Return [X, Y] of the center of cell containing provided text 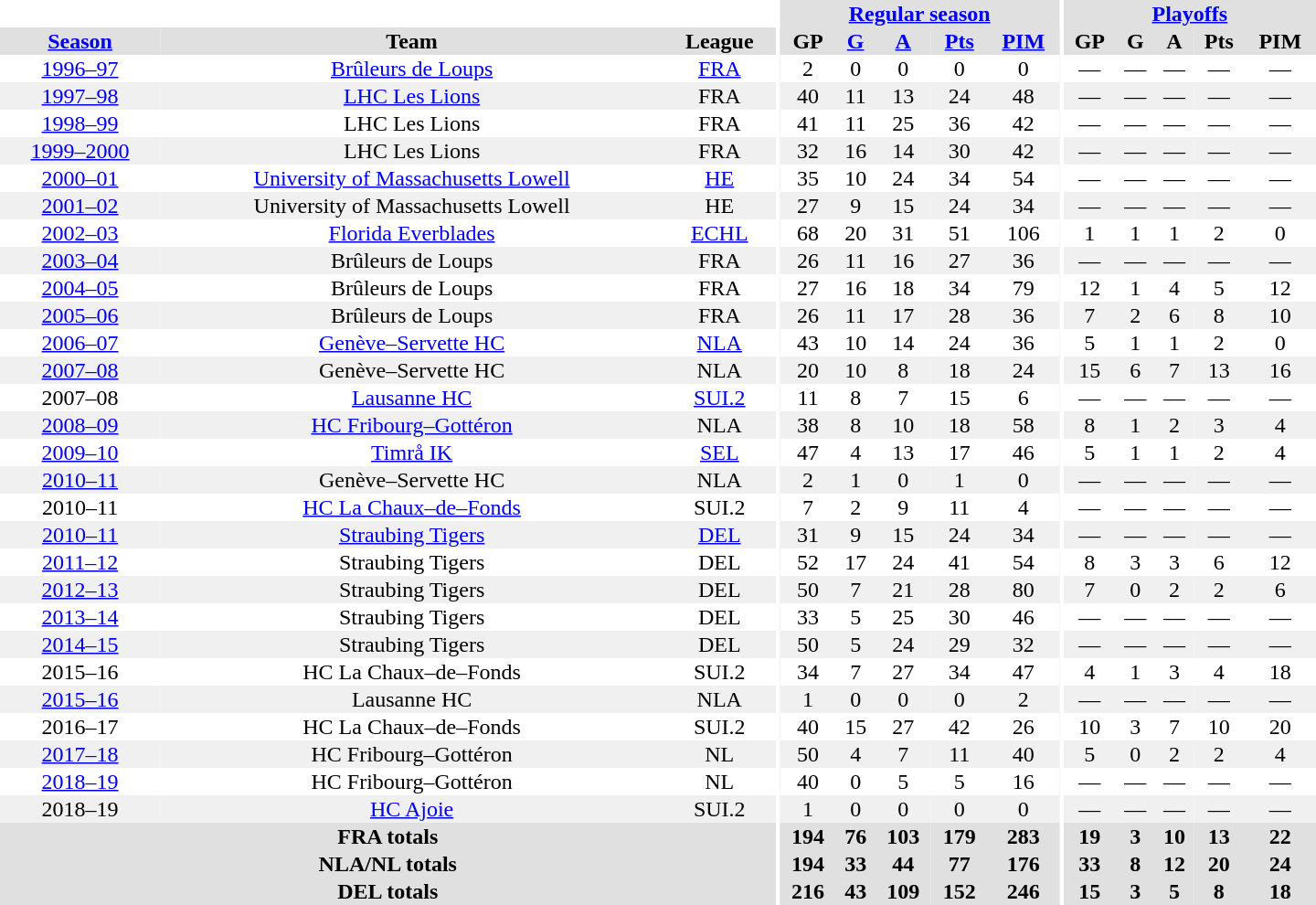
Florida Everblades [411, 233]
58 [1024, 425]
216 [808, 891]
1997–98 [80, 96]
2016–17 [80, 727]
2003–04 [80, 261]
76 [855, 836]
106 [1024, 233]
80 [1024, 590]
League [720, 41]
Timrå IK [411, 452]
283 [1024, 836]
176 [1024, 864]
51 [960, 233]
22 [1279, 836]
1999–2000 [80, 151]
48 [1024, 96]
SEL [720, 452]
103 [903, 836]
Season [80, 41]
2006–07 [80, 343]
DEL totals [387, 891]
179 [960, 836]
Playoffs [1190, 14]
29 [960, 644]
68 [808, 233]
2008–09 [80, 425]
2017–18 [80, 754]
2013–14 [80, 617]
1996–97 [80, 69]
35 [808, 178]
52 [808, 562]
246 [1024, 891]
2011–12 [80, 562]
2014–15 [80, 644]
44 [903, 864]
1998–99 [80, 123]
152 [960, 891]
38 [808, 425]
19 [1089, 836]
2004–05 [80, 288]
Regular season [919, 14]
2001–02 [80, 206]
2005–06 [80, 315]
NLA/NL totals [387, 864]
21 [903, 590]
2000–01 [80, 178]
109 [903, 891]
HC Ajoie [411, 809]
2009–10 [80, 452]
2002–03 [80, 233]
79 [1024, 288]
Team [411, 41]
FRA totals [387, 836]
ECHL [720, 233]
2012–13 [80, 590]
77 [960, 864]
